Detect which cell encompasses the target text, then output its (X, Y) center coordinate. 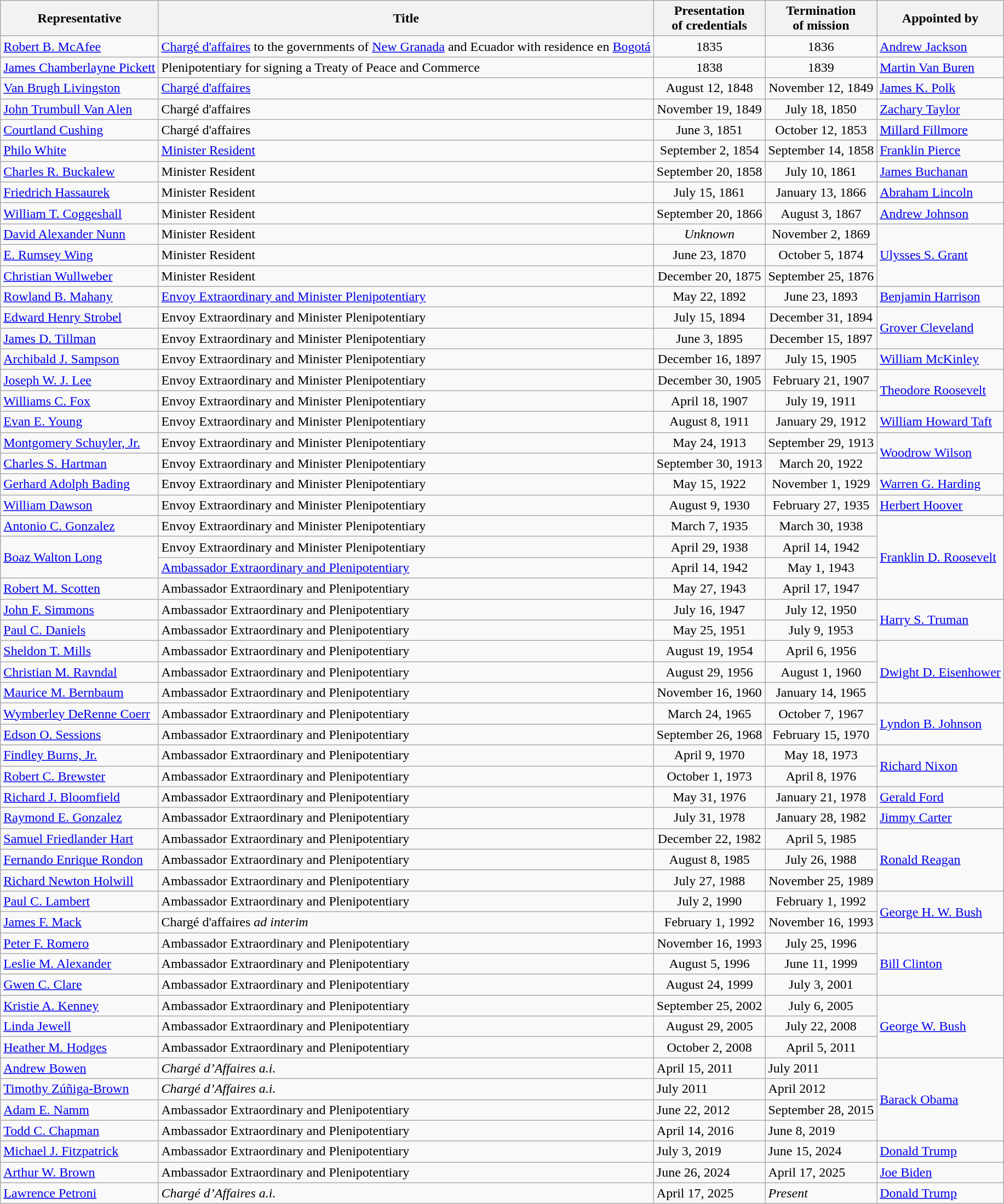
April 15, 2011 (709, 1068)
Arthur W. Brown (79, 1172)
July 16, 1947 (709, 610)
June 3, 1895 (709, 339)
September 14, 1858 (821, 151)
Montgomery Schuyler, Jr. (79, 443)
July 31, 1978 (709, 818)
Barack Obama (940, 1099)
Christian Wullweber (79, 276)
June 15, 2024 (821, 1151)
John Trumbull Van Alen (79, 109)
Theodore Roosevelt (940, 391)
Timothy Zúñiga-Brown (79, 1089)
April 9, 1970 (709, 755)
Joe Biden (940, 1172)
July 18, 1850 (821, 109)
February 15, 1970 (821, 735)
May 22, 1892 (709, 297)
July 19, 1911 (821, 401)
March 24, 1965 (709, 714)
Abraham Lincoln (940, 192)
Sheldon T. Mills (79, 651)
May 15, 1922 (709, 484)
July 10, 1861 (821, 171)
Robert B. McAfee (79, 47)
July 22, 2008 (821, 1027)
July 3, 2019 (709, 1151)
William McKinley (940, 359)
Van Brugh Livingston (79, 88)
Gerhard Adolph Bading (79, 484)
Bill Clinton (940, 964)
Kristie A. Kenney (79, 1006)
October 12, 1853 (821, 130)
Charles R. Buckalew (79, 171)
September 2, 1854 (709, 151)
Paul C. Lambert (79, 901)
February 27, 1935 (821, 505)
Harry S. Truman (940, 620)
Presentationof credentials (709, 19)
April 2012 (821, 1089)
Franklin D. Roosevelt (940, 557)
April 18, 1907 (709, 401)
Wymberley DeRenne Coerr (79, 714)
January 29, 1912 (821, 422)
November 1, 1929 (821, 484)
1836 (821, 47)
Rowland B. Mahany (79, 297)
Christian M. Ravndal (79, 672)
Edward Henry Strobel (79, 318)
May 1, 1943 (821, 567)
September 29, 1913 (821, 443)
December 30, 1905 (709, 380)
July 12, 1950 (821, 610)
July 27, 1988 (709, 880)
Friedrich Hassaurek (79, 192)
February 21, 1907 (821, 380)
November 2, 1869 (821, 234)
James K. Polk (940, 88)
January 28, 1982 (821, 818)
August 29, 1956 (709, 672)
William Howard Taft (940, 422)
October 2, 2008 (709, 1047)
November 16, 1960 (709, 693)
James F. Mack (79, 922)
July 26, 1988 (821, 859)
December 15, 1897 (821, 339)
August 9, 1930 (709, 505)
Archibald J. Sampson (79, 359)
August 24, 1999 (709, 985)
August 5, 1996 (709, 964)
George H. W. Bush (940, 911)
James D. Tillman (79, 339)
April 29, 1938 (709, 547)
Boaz Walton Long (79, 557)
Representative (79, 19)
Samuel Friedlander Hart (79, 839)
Herbert Hoover (940, 505)
June 11, 1999 (821, 964)
Michael J. Fitzpatrick (79, 1151)
1839 (821, 67)
Gerald Ford (940, 797)
July 15, 1905 (821, 359)
June 3, 1851 (709, 130)
November 25, 1989 (821, 880)
Ronald Reagan (940, 859)
Lawrence Petroni (79, 1193)
Raymond E. Gonzalez (79, 818)
William T. Coggeshall (79, 213)
Leslie M. Alexander (79, 964)
June 23, 1893 (821, 297)
September 25, 2002 (709, 1006)
September 25, 1876 (821, 276)
August 19, 1954 (709, 651)
Edson O. Sessions (79, 735)
October 1, 1973 (709, 776)
April 6, 1956 (821, 651)
Terminationof mission (821, 19)
June 8, 2019 (821, 1131)
December 16, 1897 (709, 359)
Chargé d'affaires to the governments of New Granada and Ecuador with residence en Bogotá (406, 47)
Courtland Cushing (79, 130)
Zachary Taylor (940, 109)
April 8, 1976 (821, 776)
Williams C. Fox (79, 401)
May 27, 1943 (709, 588)
Andrew Bowen (79, 1068)
Grover Cleveland (940, 328)
April 14, 2016 (709, 1131)
Lyndon B. Johnson (940, 724)
June 26, 2024 (709, 1172)
Benjamin Harrison (940, 297)
March 20, 1922 (821, 463)
July 15, 1894 (709, 318)
November 19, 1849 (709, 109)
Richard J. Bloomfield (79, 797)
September 28, 2015 (821, 1110)
Woodrow Wilson (940, 453)
John F. Simmons (79, 610)
E. Rumsey Wing (79, 255)
David Alexander Nunn (79, 234)
Gwen C. Clare (79, 985)
July 25, 1996 (821, 943)
November 12, 1849 (821, 88)
March 30, 1938 (821, 526)
Peter F. Romero (79, 943)
Ulysses S. Grant (940, 255)
January 14, 1965 (821, 693)
Philo White (79, 151)
June 23, 1870 (709, 255)
Evan E. Young (79, 422)
August 12, 1848 (709, 88)
July 15, 1861 (709, 192)
June 22, 2012 (709, 1110)
Millard Fillmore (940, 130)
Andrew Johnson (940, 213)
May 25, 1951 (709, 630)
Appointed by (940, 19)
July 6, 2005 (821, 1006)
Heather M. Hodges (79, 1047)
Maurice M. Bernbaum (79, 693)
December 31, 1894 (821, 318)
Richard Newton Holwill (79, 880)
April 5, 2011 (821, 1047)
Andrew Jackson (940, 47)
Richard Nixon (940, 766)
William Dawson (79, 505)
May 24, 1913 (709, 443)
Martin Van Buren (940, 67)
September 26, 1968 (709, 735)
July 2, 1990 (709, 901)
March 7, 1935 (709, 526)
September 30, 1913 (709, 463)
Charles S. Hartman (79, 463)
Findley Burns, Jr. (79, 755)
Linda Jewell (79, 1027)
August 29, 2005 (709, 1027)
December 22, 1982 (709, 839)
Unknown (709, 234)
May 31, 1976 (709, 797)
September 20, 1858 (709, 171)
Paul C. Daniels (79, 630)
Robert M. Scotten (79, 588)
1838 (709, 67)
January 21, 1978 (821, 797)
Todd C. Chapman (79, 1131)
Present (821, 1193)
Antonio C. Gonzalez (79, 526)
May 18, 1973 (821, 755)
September 20, 1866 (709, 213)
Adam E. Namm (79, 1110)
Chargé d'affaires ad interim (406, 922)
July 9, 1953 (821, 630)
October 7, 1967 (821, 714)
August 3, 1867 (821, 213)
Warren G. Harding (940, 484)
October 5, 1874 (821, 255)
George W. Bush (940, 1027)
James Buchanan (940, 171)
Plenipotentiary for signing a Treaty of Peace and Commerce (406, 67)
Franklin Pierce (940, 151)
April 5, 1985 (821, 839)
Dwight D. Eisenhower (940, 672)
August 1, 1960 (821, 672)
July 3, 2001 (821, 985)
August 8, 1911 (709, 422)
August 8, 1985 (709, 859)
Title (406, 19)
January 13, 1866 (821, 192)
Joseph W. J. Lee (79, 380)
Robert C. Brewster (79, 776)
1835 (709, 47)
Jimmy Carter (940, 818)
April 17, 1947 (821, 588)
James Chamberlayne Pickett (79, 67)
Fernando Enrique Rondon (79, 859)
December 20, 1875 (709, 276)
